Output the (X, Y) coordinate of the center of the cell containing the given text.  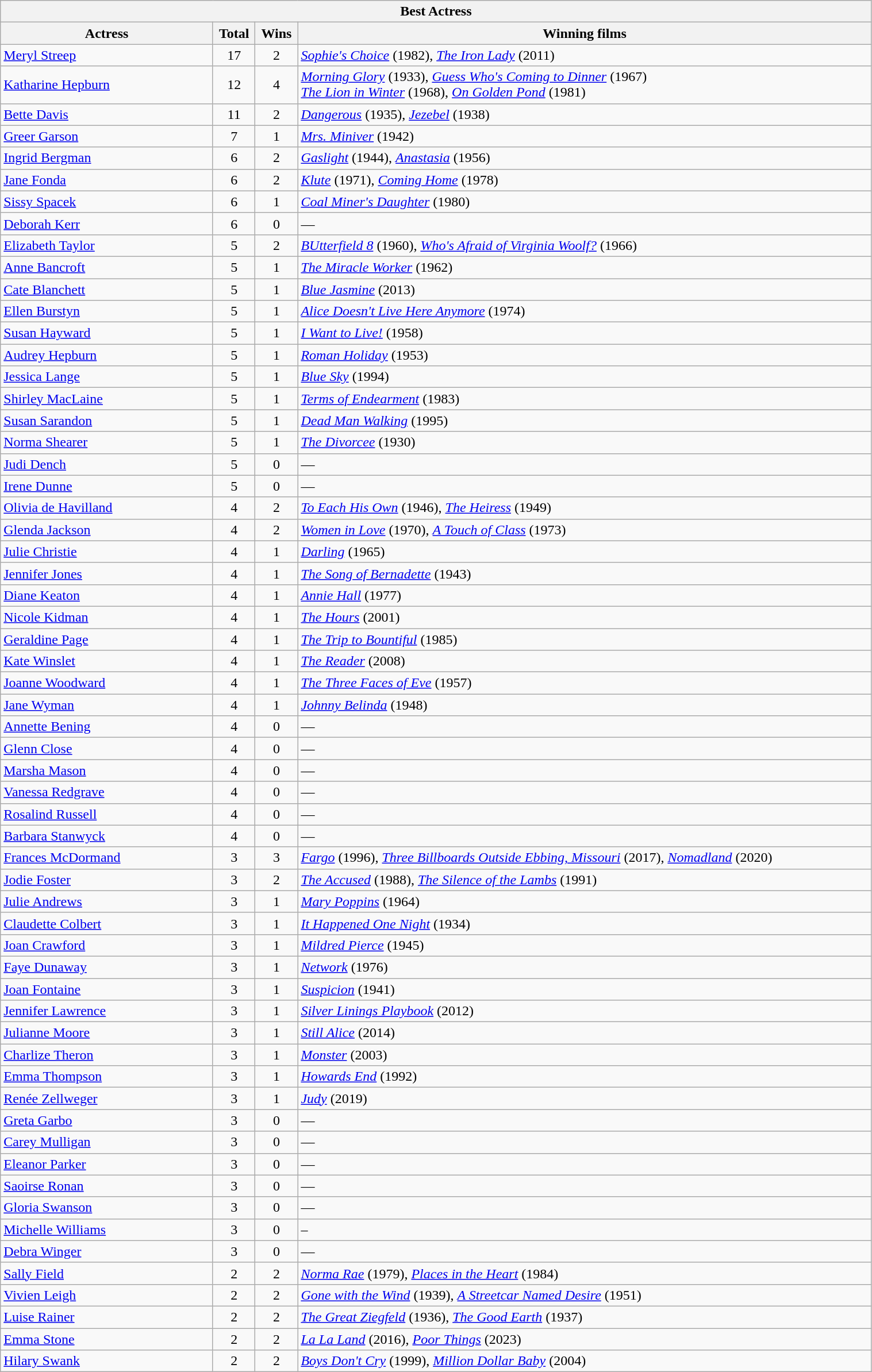
Julie Andrews (107, 901)
Geraldine Page (107, 639)
Actress (107, 33)
Terms of Endearment (1983) (585, 399)
Eleanor Parker (107, 1164)
La La Land (2016), Poor Things (2023) (585, 1339)
Emma Thompson (107, 1077)
Wins (276, 33)
Ingrid Bergman (107, 158)
Jodie Foster (107, 880)
Julie Christie (107, 552)
Annette Bening (107, 727)
Joan Fontaine (107, 989)
Claudette Colbert (107, 923)
Diane Keaton (107, 595)
Women in Love (1970), A Touch of Class (1973) (585, 530)
Olivia de Havilland (107, 508)
The Trip to Bountiful (1985) (585, 639)
Meryl Streep (107, 55)
Jennifer Lawrence (107, 1011)
Rosalind Russell (107, 814)
It Happened One Night (1934) (585, 923)
The Miracle Worker (1962) (585, 267)
Deborah Kerr (107, 223)
Joan Crawford (107, 945)
I Want to Live! (1958) (585, 333)
Debra Winger (107, 1251)
Boys Don't Cry (1999), Million Dollar Baby (2004) (585, 1361)
Jessica Lange (107, 377)
Joanne Woodward (107, 683)
Carey Mulligan (107, 1142)
Irene Dunne (107, 486)
17 (234, 55)
Gaslight (1944), Anastasia (1956) (585, 158)
Monster (2003) (585, 1055)
11 (234, 114)
Gloria Swanson (107, 1208)
Alice Doesn't Live Here Anymore (1974) (585, 311)
Greer Garson (107, 136)
Network (1976) (585, 967)
Vivien Leigh (107, 1295)
Total (234, 33)
Luise Rainer (107, 1317)
Susan Sarandon (107, 421)
Dangerous (1935), Jezebel (1938) (585, 114)
Sally Field (107, 1273)
Julianne Moore (107, 1033)
Blue Jasmine (2013) (585, 289)
Saoirse Ronan (107, 1186)
The Song of Bernadette (1943) (585, 573)
Norma Shearer (107, 442)
Katharine Hepburn (107, 85)
The Accused (1988), The Silence of the Lambs (1991) (585, 880)
Darling (1965) (585, 552)
Mrs. Miniver (1942) (585, 136)
Barbara Stanwyck (107, 836)
Ellen Burstyn (107, 311)
Elizabeth Taylor (107, 245)
Roman Holiday (1953) (585, 355)
Susan Hayward (107, 333)
Silver Linings Playbook (2012) (585, 1011)
Best Actress (436, 11)
Nicole Kidman (107, 617)
Renée Zellweger (107, 1099)
Winning films (585, 33)
Bette Davis (107, 114)
Jane Fonda (107, 180)
Hilary Swank (107, 1361)
The Three Faces of Eve (1957) (585, 683)
Emma Stone (107, 1339)
Anne Bancroft (107, 267)
Jane Wyman (107, 705)
Vanessa Redgrave (107, 792)
Marsha Mason (107, 770)
Mary Poppins (1964) (585, 901)
Klute (1971), Coming Home (1978) (585, 180)
BUtterfield 8 (1960), Who's Afraid of Virginia Woolf? (1966) (585, 245)
Annie Hall (1977) (585, 595)
Charlize Theron (107, 1055)
Mildred Pierce (1945) (585, 945)
The Great Ziegfeld (1936), The Good Earth (1937) (585, 1317)
Sophie's Choice (1982), The Iron Lady (2011) (585, 55)
Audrey Hepburn (107, 355)
Judy (2019) (585, 1099)
To Each His Own (1946), The Heiress (1949) (585, 508)
Johnny Belinda (1948) (585, 705)
Faye Dunaway (107, 967)
Howards End (1992) (585, 1077)
Shirley MacLaine (107, 399)
Michelle Williams (107, 1230)
Glenda Jackson (107, 530)
Kate Winslet (107, 661)
Norma Rae (1979), Places in the Heart (1984) (585, 1273)
Greta Garbo (107, 1120)
The Hours (2001) (585, 617)
Still Alice (2014) (585, 1033)
12 (234, 85)
Suspicion (1941) (585, 989)
7 (234, 136)
Fargo (1996), Three Billboards Outside Ebbing, Missouri (2017), Nomadland (2020) (585, 858)
Sissy Spacek (107, 202)
Morning Glory (1933), Guess Who's Coming to Dinner (1967) The Lion in Winter (1968), On Golden Pond (1981) (585, 85)
– (585, 1230)
Blue Sky (1994) (585, 377)
The Divorcee (1930) (585, 442)
Frances McDormand (107, 858)
Gone with the Wind (1939), A Streetcar Named Desire (1951) (585, 1295)
Judi Dench (107, 464)
Dead Man Walking (1995) (585, 421)
Cate Blanchett (107, 289)
Jennifer Jones (107, 573)
The Reader (2008) (585, 661)
Glenn Close (107, 749)
Coal Miner's Daughter (1980) (585, 202)
